Pinpoint the cell where the given text exists, returning its (X, Y) midpoint coordinate. 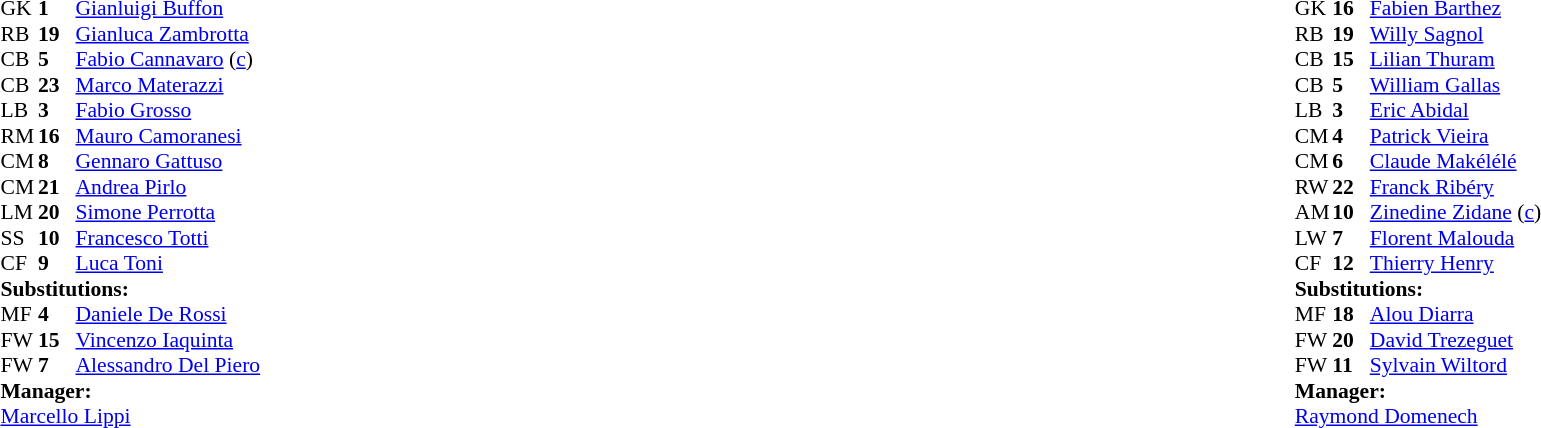
6 (1351, 161)
Zinedine Zidane (c) (1456, 213)
Patrick Vieira (1456, 136)
Thierry Henry (1456, 263)
Alou Diarra (1456, 315)
Marco Materazzi (168, 85)
Luca Toni (168, 263)
Willy Sagnol (1456, 34)
9 (57, 263)
Gennaro Gattuso (168, 161)
AM (1314, 213)
Mauro Camoranesi (168, 136)
Eric Abidal (1456, 111)
Vincenzo Iaquinta (168, 340)
Fabio Grosso (168, 111)
Alessandro Del Piero (168, 365)
SS (19, 238)
11 (1351, 365)
William Gallas (1456, 85)
21 (57, 187)
Franck Ribéry (1456, 187)
12 (1351, 263)
Andrea Pirlo (168, 187)
16 (57, 136)
Fabio Cannavaro (c) (168, 59)
Daniele De Rossi (168, 315)
Claude Makélélé (1456, 161)
8 (57, 161)
RM (19, 136)
22 (1351, 187)
David Trezeguet (1456, 340)
Gianluca Zambrotta (168, 34)
RW (1314, 187)
Francesco Totti (168, 238)
Simone Perrotta (168, 213)
LW (1314, 238)
23 (57, 85)
Sylvain Wiltord (1456, 365)
LM (19, 213)
18 (1351, 315)
Lilian Thuram (1456, 59)
Florent Malouda (1456, 238)
